Capture the cell that displays the provided text and extract its (X, Y) central coordinate. 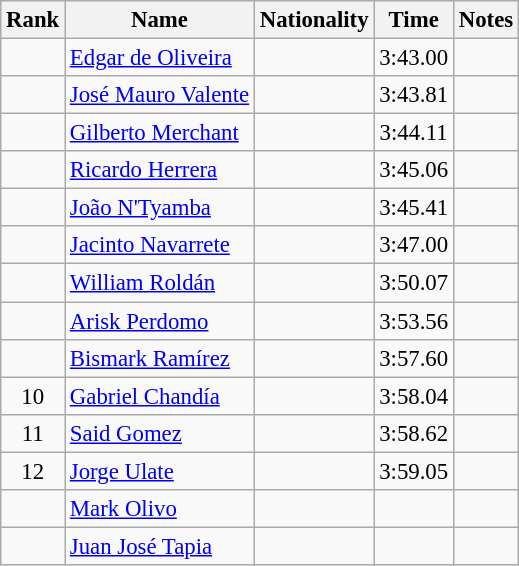
William Roldán (160, 283)
11 (33, 433)
3:44.11 (414, 133)
Name (160, 20)
3:57.60 (414, 358)
Bismark Ramírez (160, 358)
3:59.05 (414, 471)
12 (33, 471)
Notes (486, 20)
Gabriel Chandía (160, 396)
Time (414, 20)
Arisk Perdomo (160, 321)
3:58.62 (414, 433)
Said Gomez (160, 433)
Nationality (314, 20)
Mark Olivo (160, 509)
Jorge Ulate (160, 471)
3:47.00 (414, 245)
3:43.81 (414, 95)
Ricardo Herrera (160, 170)
Rank (33, 20)
João N'Tyamba (160, 208)
10 (33, 396)
3:50.07 (414, 283)
Juan José Tapia (160, 546)
Edgar de Oliveira (160, 58)
Jacinto Navarrete (160, 245)
3:58.04 (414, 396)
José Mauro Valente (160, 95)
3:43.00 (414, 58)
Gilberto Merchant (160, 133)
3:45.41 (414, 208)
3:45.06 (414, 170)
3:53.56 (414, 321)
